For the text-containing cell, return its midpoint in (x, y) coordinate format. 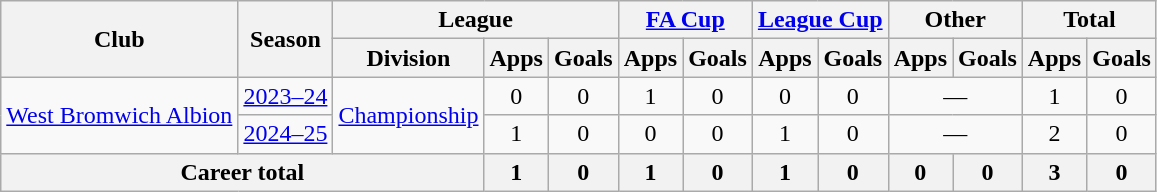
Season (286, 39)
3 (1054, 172)
Division (408, 58)
League Cup (820, 20)
Career total (242, 172)
2023–24 (286, 96)
League (476, 20)
Other (955, 20)
West Bromwich Albion (120, 115)
Total (1089, 20)
Championship (408, 115)
2 (1054, 134)
Club (120, 39)
FA Cup (685, 20)
2024–25 (286, 134)
